Detect which cell encompasses the target text, then output its (X, Y) center coordinate. 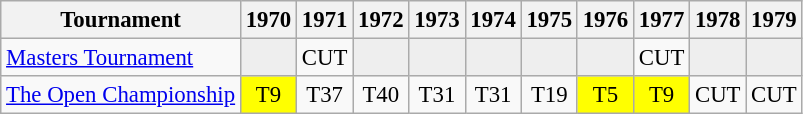
1972 (381, 20)
T5 (605, 95)
1974 (493, 20)
1976 (605, 20)
1979 (774, 20)
1977 (661, 20)
T37 (325, 95)
1973 (437, 20)
1970 (268, 20)
T19 (549, 95)
1971 (325, 20)
T40 (381, 95)
Tournament (121, 20)
Masters Tournament (121, 58)
1975 (549, 20)
The Open Championship (121, 95)
1978 (718, 20)
